Locate the cell with the specified text and output its (x, y) center coordinate. 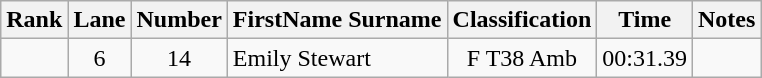
14 (179, 58)
Emily Stewart (337, 58)
6 (100, 58)
Number (179, 20)
F T38 Amb (522, 58)
Notes (727, 20)
Time (645, 20)
FirstName Surname (337, 20)
00:31.39 (645, 58)
Classification (522, 20)
Rank (34, 20)
Lane (100, 20)
